Scan for the cell matching the given text and deliver its (x, y) coordinate at center. 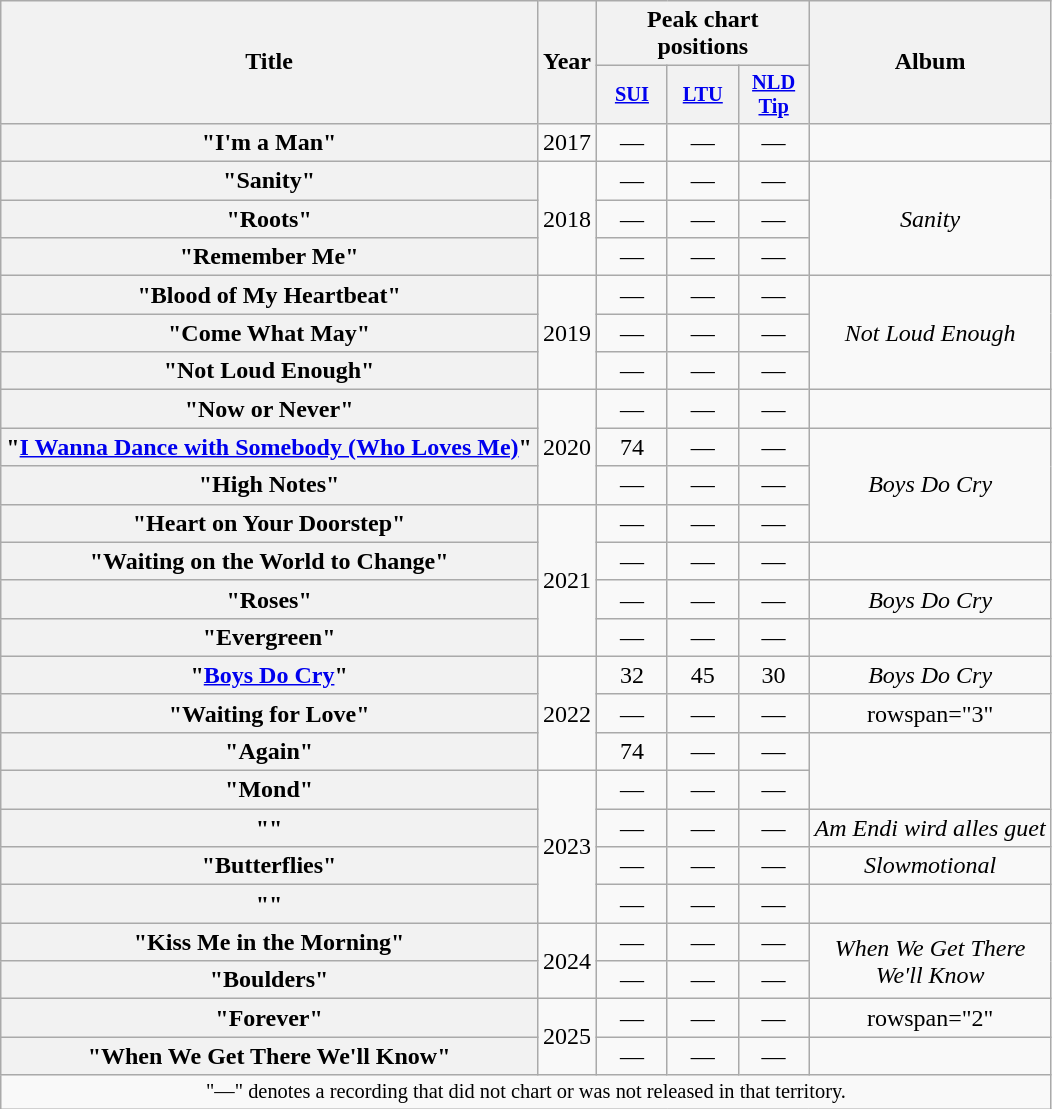
2019 (566, 333)
"When We Get There We'll Know" (270, 1056)
"Butterflies" (270, 866)
45 (702, 675)
"Boulders" (270, 980)
"Forever" (270, 1018)
Peak chart positions (702, 34)
"Not Loud Enough" (270, 371)
2024 (566, 961)
NLDTip (774, 95)
30 (774, 675)
2018 (566, 219)
2025 (566, 1037)
"Evergreen" (270, 637)
"Boys Do Cry" (270, 675)
"Roots" (270, 219)
"—" denotes a recording that did not chart or was not released in that territory. (526, 1092)
2023 (566, 847)
Album (930, 62)
"Come What May" (270, 333)
Not Loud Enough (930, 333)
"Roses" (270, 599)
"Again" (270, 751)
"Blood of My Heartbeat" (270, 295)
"I Wanna Dance with Somebody (Who Loves Me)" (270, 447)
"I'm a Man" (270, 142)
"Kiss Me in the Morning" (270, 942)
"High Notes" (270, 485)
32 (632, 675)
SUI (632, 95)
Sanity (930, 219)
2022 (566, 713)
LTU (702, 95)
Title (270, 62)
"Mond" (270, 790)
rowspan="3" (930, 713)
2020 (566, 447)
"Waiting on the World to Change" (270, 561)
"Remember Me" (270, 257)
2021 (566, 580)
Am Endi wird alles guet (930, 828)
"Heart on Your Doorstep" (270, 523)
Year (566, 62)
"Now or Never" (270, 409)
rowspan="2" (930, 1018)
When We Get ThereWe'll Know (930, 961)
"Sanity" (270, 181)
"Waiting for Love" (270, 713)
Slowmotional (930, 866)
2017 (566, 142)
